From the cell containing the given text, extract its center point as [X, Y] coordinate. 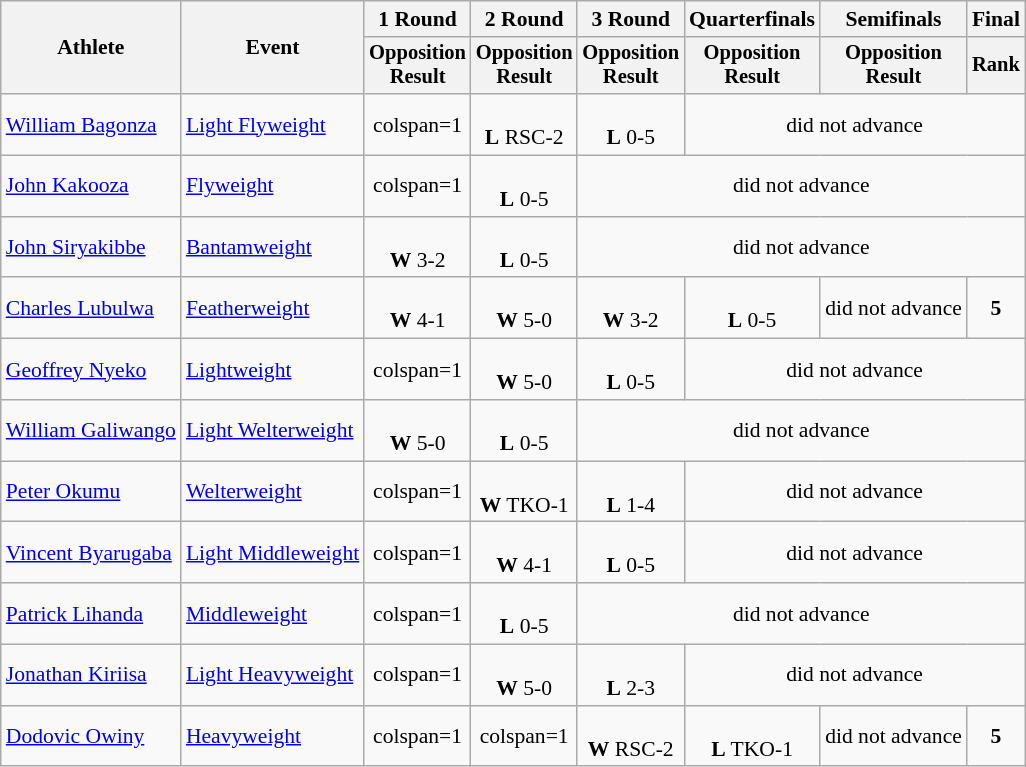
Final [996, 19]
Heavyweight [272, 736]
Dodovic Owiny [91, 736]
L 2-3 [630, 676]
L 1-4 [630, 492]
Flyweight [272, 186]
Vincent Byarugaba [91, 552]
Welterweight [272, 492]
2 Round [524, 19]
Lightweight [272, 370]
L RSC-2 [524, 124]
Charles Lubulwa [91, 308]
Light Heavyweight [272, 676]
Semifinals [894, 19]
William Bagonza [91, 124]
Patrick Lihanda [91, 614]
L TKO-1 [752, 736]
John Siryakibbe [91, 248]
Athlete [91, 48]
W TKO-1 [524, 492]
Peter Okumu [91, 492]
William Galiwango [91, 430]
Bantamweight [272, 248]
Light Flyweight [272, 124]
Geoffrey Nyeko [91, 370]
Light Welterweight [272, 430]
Light Middleweight [272, 552]
Rank [996, 66]
1 Round [418, 19]
W RSC-2 [630, 736]
Featherweight [272, 308]
3 Round [630, 19]
Jonathan Kiriisa [91, 676]
Quarterfinals [752, 19]
Event [272, 48]
Middleweight [272, 614]
John Kakooza [91, 186]
